Scan for the cell matching the given text and deliver its (x, y) coordinate at center. 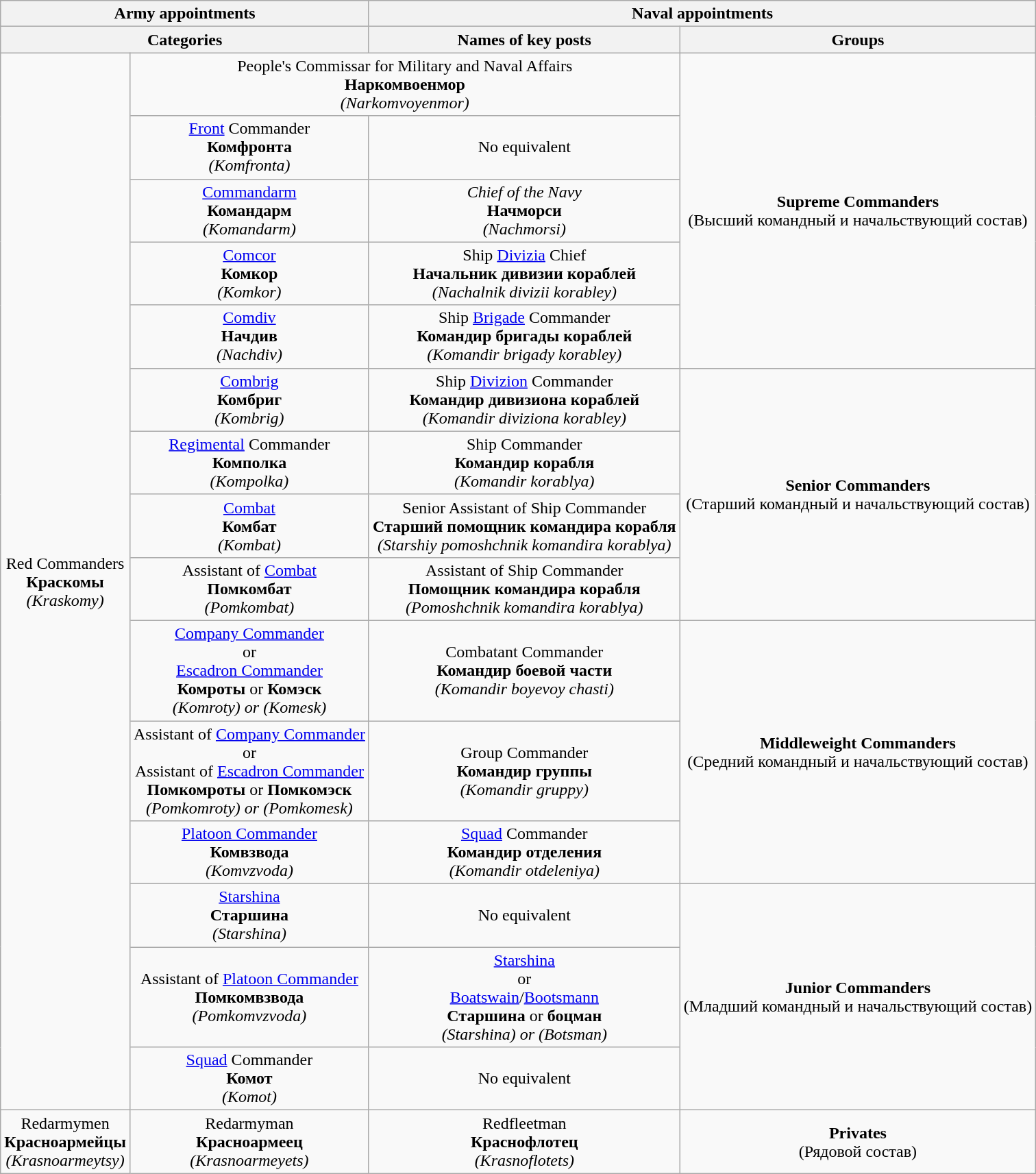
Senior Assistant of Ship CommanderСтарший помощник командира корабля(Starshiy pomoshchnik komandira korablya) (524, 526)
Platoon CommanderКомвзвода(Komvzvoda) (249, 853)
Front CommanderКомфронта(Komfronta) (249, 147)
Categories (185, 40)
Privates(Рядовой состав) (858, 1142)
Groups (858, 40)
Assistant of CombatПомкомбат(Pomkombat) (249, 589)
CommandarmКомандарм(Komandarm) (249, 210)
RedarmymanКрасноармеец(Krasnoarmeyets) (249, 1142)
People's Commissar for Military and Naval AffairsНаркомвоенмор(Narkomvoyenmor) (404, 84)
StarshinaСтаршина(Starshina) (249, 916)
Group CommanderКомандир группы(Komandir gruppy) (524, 771)
Squad CommanderКомот(Komot) (249, 1079)
Combatant CommanderКомандир боевой части(Komandir boyevoy chasti) (524, 670)
Assistant of Company CommanderorAssistant of Escadron CommanderПомкомроты or Помкомэск(Pomkomroty) or (Pomkomesk) (249, 771)
Chief of the NavyНачморси(Nachmorsi) (524, 210)
Regimental CommanderКомполка(Kompolka) (249, 463)
Ship Divizion CommanderКомандир дивизиона кораблей(Komandir diviziona korabley) (524, 400)
Assistant of Platoon CommanderПомкомвзвода(Pomkomvzvoda) (249, 997)
Army appointments (185, 14)
StarshinaorBoatswain/BootsmannСтаршина or боцман(Starshina) or (Botsman) (524, 997)
Supreme Commanders(Высший командный и начальствующий состав) (858, 210)
Red CommandersКраскомы(Kraskomy) (66, 581)
Ship Divizia Chief Начальник дивизии кораблей(Nachalnik divizii korabley) (524, 273)
ComdivНачдив(Nachdiv) (249, 337)
RedarmymenКрасноармейцы(Krasnoarmeytsy) (66, 1142)
Middleweight Commanders(Средний командный и начальствующий состав) (858, 752)
Company CommanderorEscadron CommanderКомроты or Комэск(Komroty) or (Komesk) (249, 670)
RedfleetmanКраснофлотец(Krasnoflotets) (524, 1142)
ComcorКомкор(Komkor) (249, 273)
Ship Brigade Commander Командир бригады кораблей(Komandir brigady korabley) (524, 337)
Junior Сommanders(Младший командный и начальствующий состав) (858, 997)
CombrigКомбриг(Kombrig) (249, 400)
Assistant of Ship CommanderПомощник командира корабля(Pomoshchnik komandira korablya) (524, 589)
Ship CommanderКомандир корабля(Komandir korablya) (524, 463)
Naval appointments (702, 14)
CombatКомбат(Kombat) (249, 526)
Senior Commanders(Старший командный и начальствующий состав) (858, 494)
Squad CommanderКомандир отделения(Komandir otdeleniya) (524, 853)
Names of key posts (524, 40)
